For the text-containing cell, return its midpoint in [x, y] coordinate format. 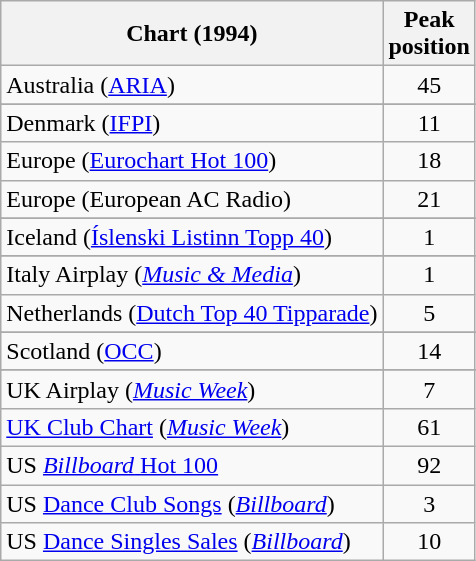
US Dance Singles Sales (Billboard) [192, 542]
10 [429, 542]
14 [429, 351]
Scotland (OCC) [192, 351]
3 [429, 503]
Netherlands (Dutch Top 40 Tipparade) [192, 313]
US Billboard Hot 100 [192, 465]
21 [429, 199]
7 [429, 389]
5 [429, 313]
Iceland (Íslenski Listinn Topp 40) [192, 237]
61 [429, 427]
Australia (ARIA) [192, 85]
18 [429, 161]
92 [429, 465]
Italy Airplay (Music & Media) [192, 275]
Europe (European AC Radio) [192, 199]
US Dance Club Songs (Billboard) [192, 503]
45 [429, 85]
11 [429, 123]
UK Club Chart (Music Week) [192, 427]
Denmark (IFPI) [192, 123]
Europe (Eurochart Hot 100) [192, 161]
UK Airplay (Music Week) [192, 389]
Peakposition [429, 34]
Chart (1994) [192, 34]
